Detect which cell encompasses the target text, then output its [x, y] center coordinate. 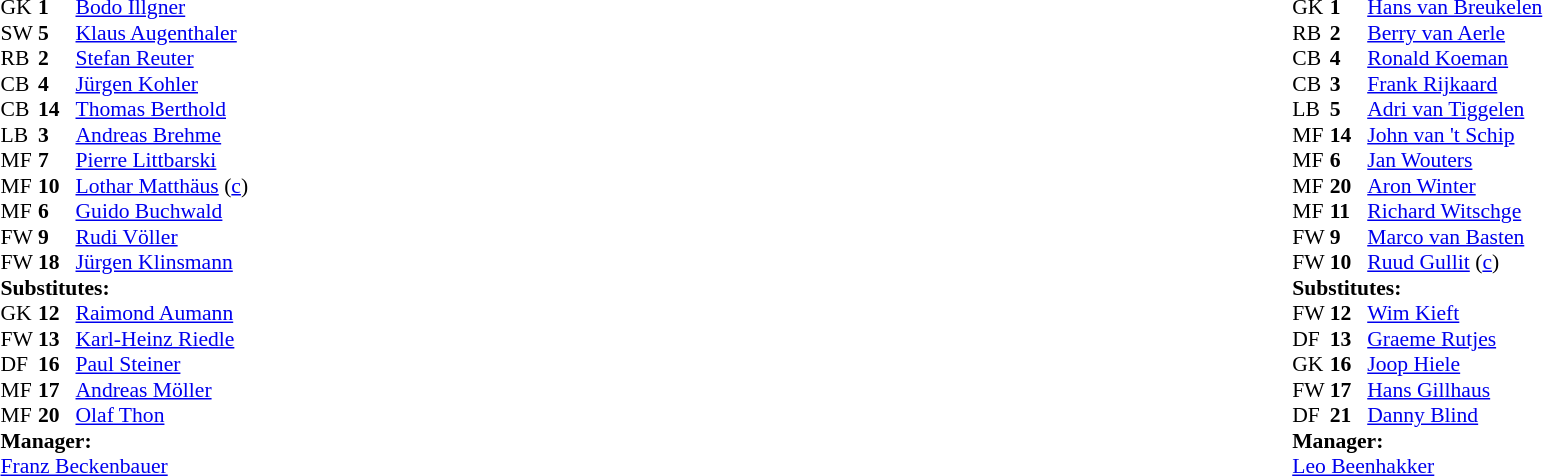
Ronald Koeman [1454, 59]
Danny Blind [1454, 415]
Olaf Thon [162, 415]
Andreas Brehme [162, 135]
Karl-Heinz Riedle [162, 339]
21 [1349, 415]
Berry van Aerle [1454, 33]
Lothar Matthäus (c) [162, 186]
Hans Gillhaus [1454, 390]
Wim Kieft [1454, 313]
Graeme Rutjes [1454, 339]
Jürgen Kohler [162, 84]
Stefan Reuter [162, 59]
Pierre Littbarski [162, 161]
Ruud Gullit (c) [1454, 263]
SW [19, 33]
Jürgen Klinsmann [162, 263]
Thomas Berthold [162, 109]
John van 't Schip [1454, 135]
Marco van Basten [1454, 237]
Paul Steiner [162, 365]
Joop Hiele [1454, 365]
18 [57, 263]
Rudi Völler [162, 237]
Adri van Tiggelen [1454, 109]
Aron Winter [1454, 186]
Frank Rijkaard [1454, 84]
Richard Witschge [1454, 211]
Jan Wouters [1454, 161]
11 [1349, 211]
Raimond Aumann [162, 313]
Guido Buchwald [162, 211]
7 [57, 161]
Andreas Möller [162, 390]
Klaus Augenthaler [162, 33]
